Identify which cell holds the provided text, then report its (X, Y) central coordinate. 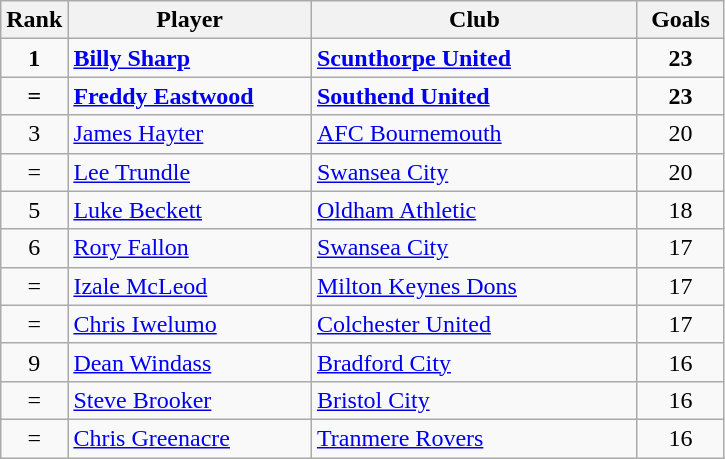
Scunthorpe United (474, 58)
Southend United (474, 96)
AFC Bournemouth (474, 134)
1 (34, 58)
Freddy Eastwood (190, 96)
5 (34, 210)
Goals (680, 20)
Milton Keynes Dons (474, 286)
Tranmere Rovers (474, 438)
Rank (34, 20)
Club (474, 20)
Chris Greenacre (190, 438)
Rory Fallon (190, 248)
9 (34, 362)
Bristol City (474, 400)
Bradford City (474, 362)
3 (34, 134)
James Hayter (190, 134)
Billy Sharp (190, 58)
Steve Brooker (190, 400)
Dean Windass (190, 362)
Chris Iwelumo (190, 324)
Oldham Athletic (474, 210)
6 (34, 248)
Luke Beckett (190, 210)
18 (680, 210)
Player (190, 20)
Lee Trundle (190, 172)
Izale McLeod (190, 286)
Colchester United (474, 324)
